From the cell containing the given text, extract its center point as [X, Y] coordinate. 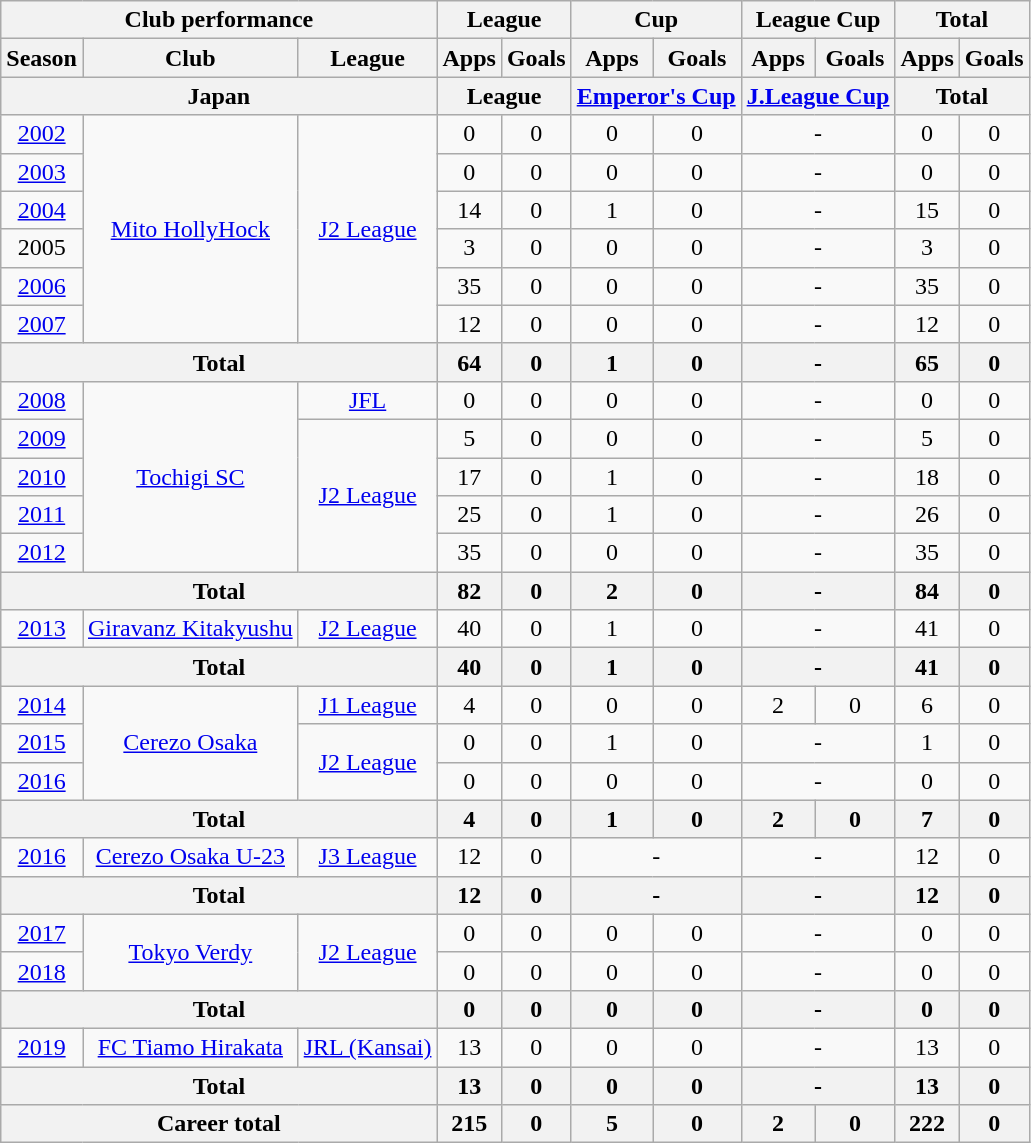
2008 [42, 400]
2002 [42, 134]
2017 [42, 933]
2019 [42, 1047]
2018 [42, 971]
222 [927, 1124]
26 [927, 515]
Giravanz Kitakyushu [190, 629]
64 [469, 362]
Tochigi SC [190, 476]
J.League Cup [818, 96]
25 [469, 515]
Cerezo Osaka U-23 [190, 857]
Tokyo Verdy [190, 952]
2015 [42, 743]
2010 [42, 477]
2013 [42, 629]
2011 [42, 515]
2005 [42, 248]
215 [469, 1124]
14 [469, 210]
2012 [42, 553]
2009 [42, 438]
7 [927, 819]
17 [469, 477]
Club [190, 58]
Cup [656, 20]
Mito HollyHock [190, 229]
2006 [42, 286]
6 [927, 705]
18 [927, 477]
Japan [219, 96]
J1 League [368, 705]
JRL (Kansai) [368, 1047]
2014 [42, 705]
JFL [368, 400]
Career total [219, 1124]
Season [42, 58]
84 [927, 591]
2003 [42, 172]
Club performance [219, 20]
2007 [42, 324]
2004 [42, 210]
15 [927, 210]
Emperor's Cup [656, 96]
J3 League [368, 857]
League Cup [818, 20]
82 [469, 591]
Cerezo Osaka [190, 743]
FC Tiamo Hirakata [190, 1047]
65 [927, 362]
